Provide the (x, y) coordinate of the cell's center where the given text is located.  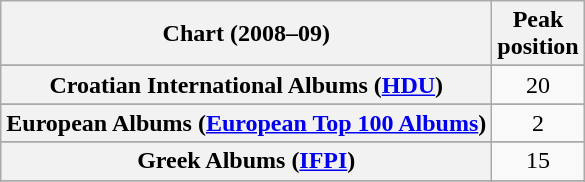
Croatian International Albums (HDU) (246, 85)
Chart (2008–09) (246, 34)
European Albums (European Top 100 Albums) (246, 123)
20 (538, 85)
Peakposition (538, 34)
2 (538, 123)
15 (538, 161)
Greek Albums (IFPI) (246, 161)
